Return the (x, y) coordinate for the center point of the cell that contains the specified text.  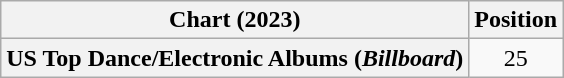
US Top Dance/Electronic Albums (Billboard) (235, 58)
Position (516, 20)
25 (516, 58)
Chart (2023) (235, 20)
